Provide the (X, Y) coordinate of the cell's center where the given text is located.  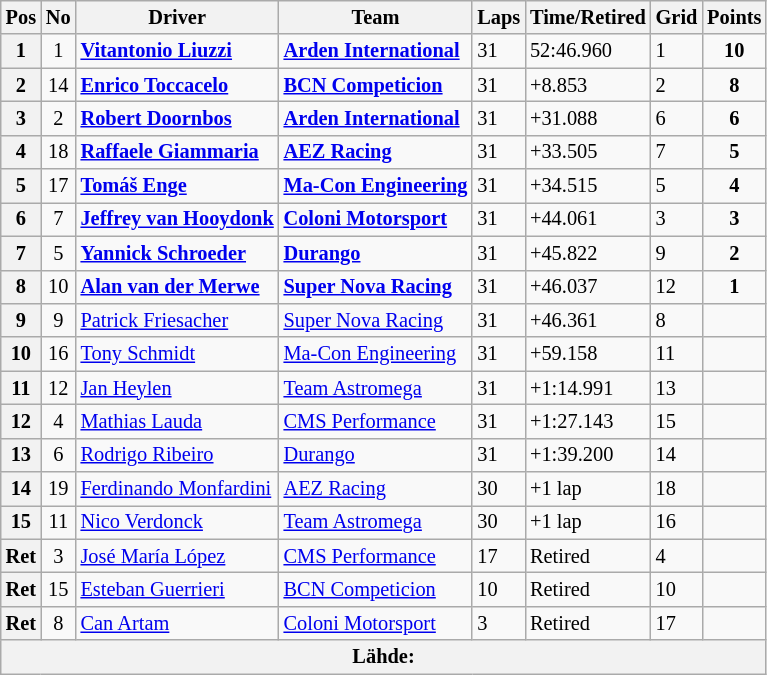
Driver (178, 17)
Can Artam (178, 623)
+59.158 (588, 354)
No (58, 17)
Tomáš Enge (178, 186)
+31.088 (588, 118)
Mathias Lauda (178, 421)
+1:39.200 (588, 455)
Raffaele Giammaria (178, 152)
Points (734, 17)
Jan Heylen (178, 388)
Nico Verdonck (178, 522)
Robert Doornbos (178, 118)
Laps (498, 17)
Ferdinando Monfardini (178, 489)
52:46.960 (588, 51)
+34.515 (588, 186)
Jeffrey van Hooydonk (178, 219)
Pos (21, 17)
Enrico Toccacelo (178, 85)
Rodrigo Ribeiro (178, 455)
Team (376, 17)
Lähde: (384, 657)
Time/Retired (588, 17)
+45.822 (588, 253)
+33.505 (588, 152)
Grid (677, 17)
+1:14.991 (588, 388)
Patrick Friesacher (178, 320)
Alan van der Merwe (178, 287)
+8.853 (588, 85)
+46.037 (588, 287)
+44.061 (588, 219)
19 (58, 489)
+1:27.143 (588, 421)
Esteban Guerrieri (178, 589)
Yannick Schroeder (178, 253)
Vitantonio Liuzzi (178, 51)
Tony Schmidt (178, 354)
José María López (178, 556)
+46.361 (588, 320)
